From the cell containing the given text, extract its center point as [X, Y] coordinate. 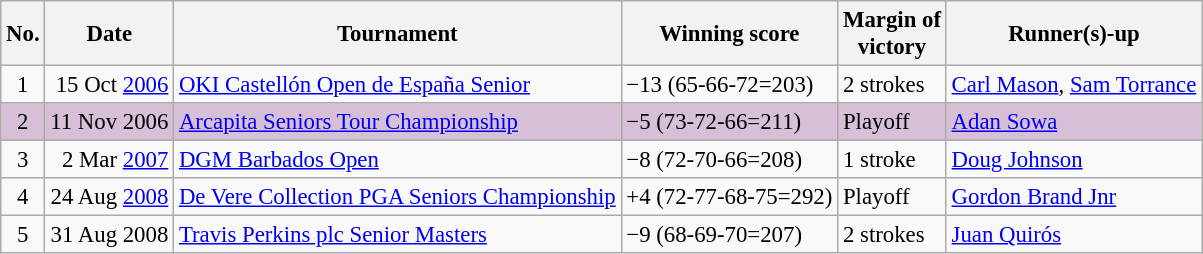
Runner(s)-up [1074, 34]
DGM Barbados Open [398, 160]
Date [110, 34]
1 stroke [892, 160]
24 Aug 2008 [110, 197]
Juan Quirós [1074, 235]
Travis Perkins plc Senior Masters [398, 235]
Doug Johnson [1074, 160]
OKI Castellón Open de España Senior [398, 85]
Tournament [398, 34]
15 Oct 2006 [110, 85]
2 [23, 122]
11 Nov 2006 [110, 122]
5 [23, 235]
Margin ofvictory [892, 34]
−8 (72-70-66=208) [730, 160]
+4 (72-77-68-75=292) [730, 197]
4 [23, 197]
Adan Sowa [1074, 122]
−5 (73-72-66=211) [730, 122]
De Vere Collection PGA Seniors Championship [398, 197]
Winning score [730, 34]
No. [23, 34]
31 Aug 2008 [110, 235]
1 [23, 85]
Gordon Brand Jnr [1074, 197]
Arcapita Seniors Tour Championship [398, 122]
2 Mar 2007 [110, 160]
−9 (68-69-70=207) [730, 235]
3 [23, 160]
Carl Mason, Sam Torrance [1074, 85]
−13 (65-66-72=203) [730, 85]
